Search for the cell housing the specified text and yield its (x, y) center coordinate. 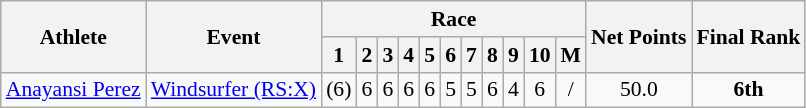
3 (388, 55)
(6) (338, 90)
7 (472, 55)
Event (234, 36)
Athlete (74, 36)
9 (514, 55)
6th (749, 90)
Race (454, 19)
Final Rank (749, 36)
M (572, 55)
50.0 (638, 90)
8 (492, 55)
1 (338, 55)
10 (540, 55)
Net Points (638, 36)
/ (572, 90)
Windsurfer (RS:X) (234, 90)
2 (366, 55)
Anayansi Perez (74, 90)
